From the cell containing the given text, extract its center point as [X, Y] coordinate. 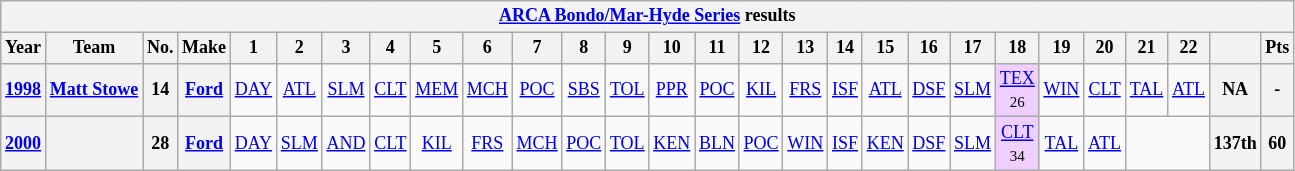
1998 [24, 90]
15 [885, 48]
20 [1105, 48]
NA [1235, 90]
ARCA Bondo/Mar-Hyde Series results [648, 16]
2 [299, 48]
13 [806, 48]
5 [437, 48]
AND [346, 144]
10 [672, 48]
Pts [1278, 48]
9 [628, 48]
21 [1146, 48]
18 [1017, 48]
7 [537, 48]
TEX26 [1017, 90]
3 [346, 48]
CLT34 [1017, 144]
16 [929, 48]
Matt Stowe [94, 90]
137th [1235, 144]
- [1278, 90]
Make [204, 48]
Team [94, 48]
6 [488, 48]
2000 [24, 144]
11 [718, 48]
19 [1062, 48]
28 [160, 144]
22 [1189, 48]
4 [390, 48]
1 [253, 48]
17 [973, 48]
PPR [672, 90]
12 [761, 48]
No. [160, 48]
8 [584, 48]
Year [24, 48]
MEM [437, 90]
BLN [718, 144]
60 [1278, 144]
SBS [584, 90]
